Locate the cell with the specified text and output its [X, Y] center coordinate. 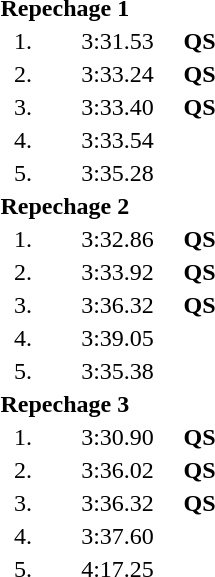
3:33.24 [118, 74]
3:35.28 [118, 173]
3:30.90 [118, 437]
3:37.60 [118, 536]
3:32.86 [118, 239]
3:33.54 [118, 140]
3:35.38 [118, 371]
3:31.53 [118, 41]
3:36.02 [118, 470]
3:39.05 [118, 338]
3:33.40 [118, 107]
3:33.92 [118, 272]
